Scan for the cell matching the given text and deliver its [X, Y] coordinate at center. 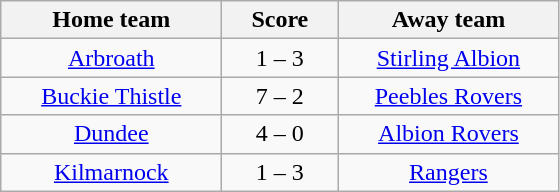
Rangers [448, 172]
7 – 2 [280, 96]
Albion Rovers [448, 134]
Stirling Albion [448, 58]
Arbroath [112, 58]
Buckie Thistle [112, 96]
Score [280, 20]
4 – 0 [280, 134]
Away team [448, 20]
Home team [112, 20]
Peebles Rovers [448, 96]
Dundee [112, 134]
Kilmarnock [112, 172]
